Provide the [X, Y] coordinate of the cell's center where the given text is located.  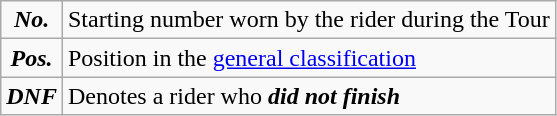
DNF [32, 96]
No. [32, 20]
Position in the general classification [308, 58]
Pos. [32, 58]
Denotes a rider who did not finish [308, 96]
Starting number worn by the rider during the Tour [308, 20]
